Search for the cell housing the specified text and yield its (X, Y) center coordinate. 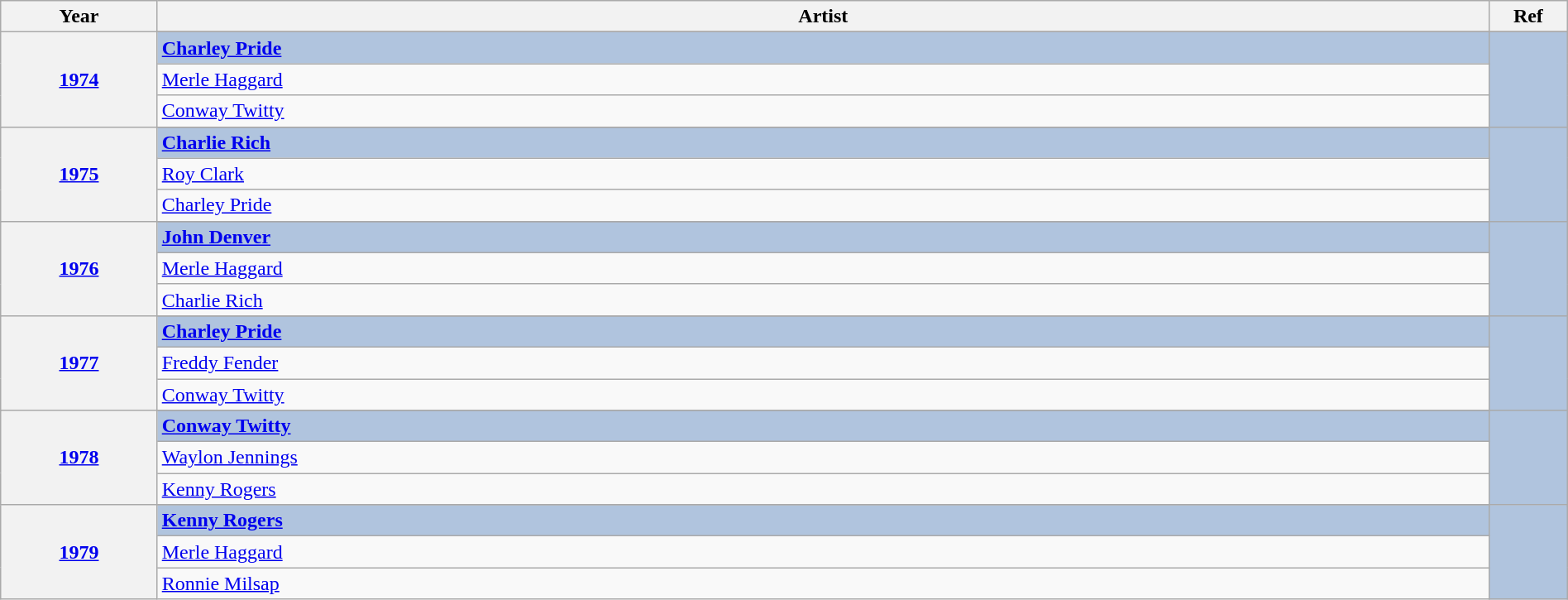
Year (79, 17)
1978 (79, 458)
Ronnie Milsap (823, 583)
Artist (823, 17)
1974 (79, 79)
1979 (79, 552)
John Denver (823, 237)
Waylon Jennings (823, 458)
1977 (79, 362)
Roy Clark (823, 174)
1975 (79, 174)
Freddy Fender (823, 362)
1976 (79, 268)
Ref (1528, 17)
